Search for the cell housing the specified text and yield its [x, y] center coordinate. 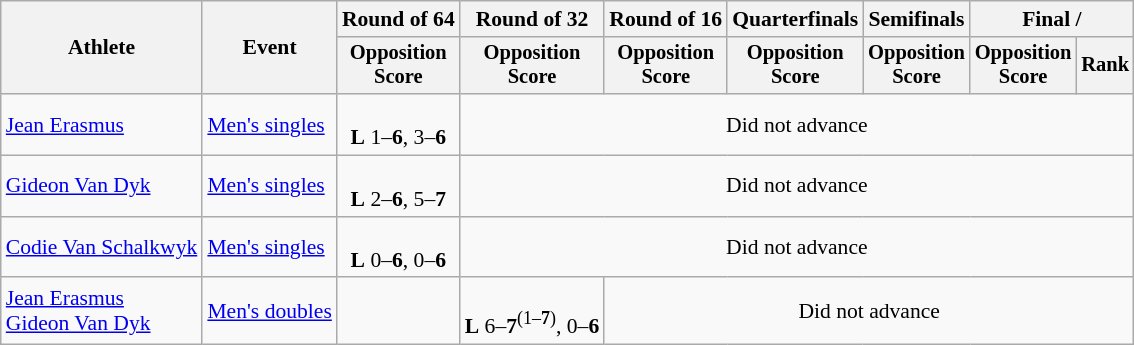
Quarterfinals [795, 19]
Rank [1105, 66]
Jean Erasmus [102, 124]
Men's doubles [270, 312]
L 6–7(1–7), 0–6 [532, 312]
L 0–6, 0–6 [398, 248]
L 1–6, 3–6 [398, 124]
Athlete [102, 48]
Round of 16 [666, 19]
Round of 64 [398, 19]
Codie Van Schalkwyk [102, 248]
Event [270, 48]
Round of 32 [532, 19]
L 2–6, 5–7 [398, 186]
Semifinals [916, 19]
Gideon Van Dyk [102, 186]
Final / [1052, 19]
Jean ErasmusGideon Van Dyk [102, 312]
